From the cell containing the given text, extract its center point as [x, y] coordinate. 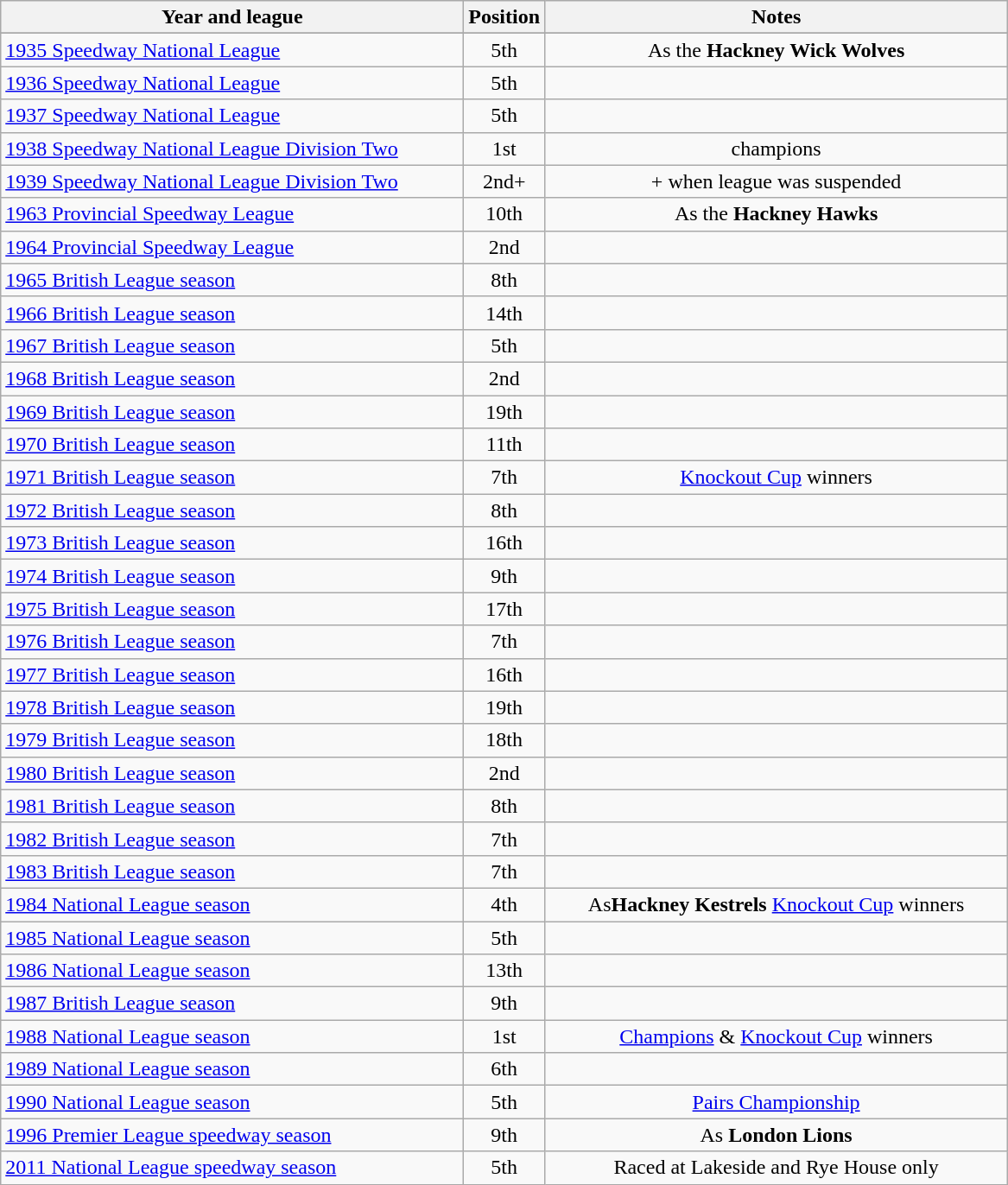
1937 Speedway National League [232, 116]
1980 British League season [232, 773]
1935 Speedway National League [232, 50]
Position [504, 17]
17th [504, 609]
AsHackney Kestrels Knockout Cup winners [777, 904]
4th [504, 904]
1976 British League season [232, 642]
1973 British League season [232, 543]
1938 Speedway National League Division Two [232, 149]
1990 National League season [232, 1102]
1989 National League season [232, 1069]
10th [504, 214]
1986 National League season [232, 971]
1965 British League season [232, 280]
1982 British League season [232, 839]
Year and league [232, 17]
1967 British League season [232, 345]
1981 British League season [232, 806]
1974 British League season [232, 576]
14th [504, 313]
11th [504, 445]
1971 British League season [232, 478]
Notes [777, 17]
1966 British League season [232, 313]
Knockout Cup winners [777, 478]
1979 British League season [232, 740]
1964 Provincial Speedway League [232, 247]
1972 British League season [232, 510]
1984 National League season [232, 904]
1996 Premier League speedway season [232, 1135]
1977 British League season [232, 675]
1987 British League season [232, 1004]
Pairs Championship [777, 1102]
18th [504, 740]
1963 Provincial Speedway League [232, 214]
1939 Speedway National League Division Two [232, 181]
2011 National League speedway season [232, 1168]
+ when league was suspended [777, 181]
6th [504, 1069]
1968 British League season [232, 378]
1978 British League season [232, 707]
1975 British League season [232, 609]
1936 Speedway National League [232, 83]
Champions & Knockout Cup winners [777, 1036]
Raced at Lakeside and Rye House only [777, 1168]
1985 National League season [232, 937]
1988 National League season [232, 1036]
2nd+ [504, 181]
As London Lions [777, 1135]
1983 British League season [232, 871]
As the Hackney Hawks [777, 214]
As the Hackney Wick Wolves [777, 50]
1970 British League season [232, 445]
1969 British League season [232, 412]
13th [504, 971]
champions [777, 149]
